Provide the [X, Y] coordinate of the cell's center where the given text is located.  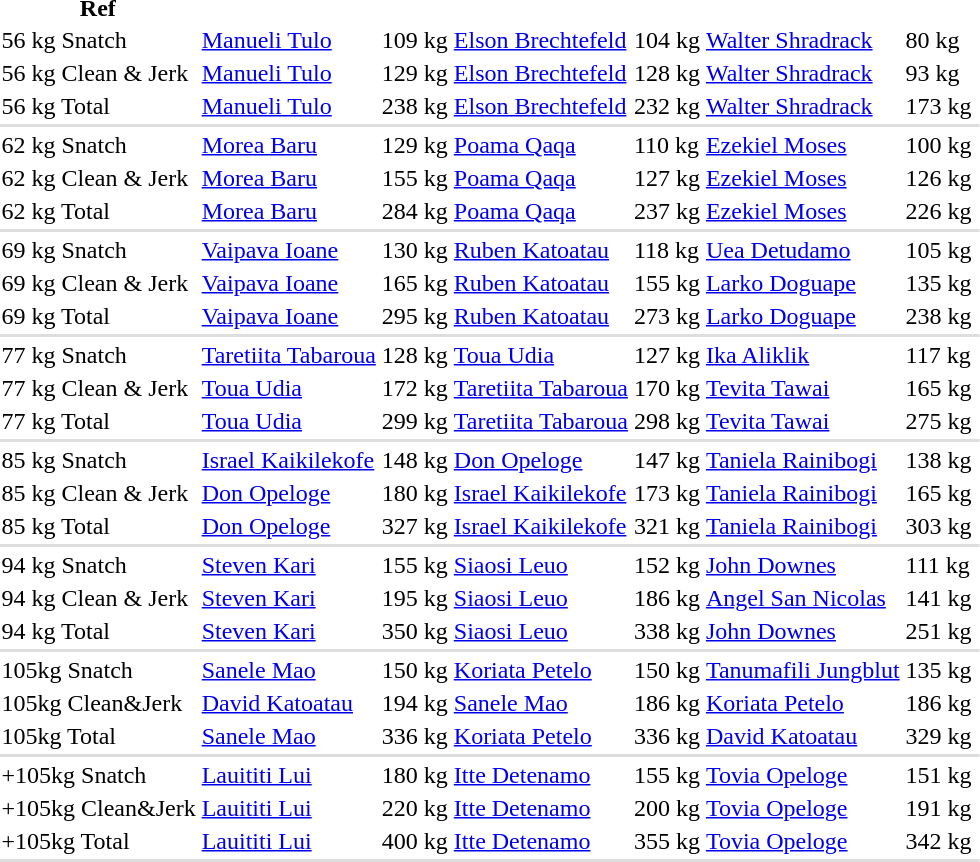
275 kg [938, 421]
105kg Snatch [98, 670]
85 kg Total [98, 526]
126 kg [938, 178]
105kg Clean&Jerk [98, 703]
200 kg [666, 808]
104 kg [666, 40]
327 kg [414, 526]
273 kg [666, 316]
69 kg Snatch [98, 250]
+105kg Clean&Jerk [98, 808]
138 kg [938, 460]
Angel San Nicolas [802, 598]
80 kg [938, 40]
85 kg Snatch [98, 460]
355 kg [666, 841]
195 kg [414, 598]
141 kg [938, 598]
Ika Aliklik [802, 355]
77 kg Snatch [98, 355]
220 kg [414, 808]
232 kg [666, 106]
69 kg Clean & Jerk [98, 283]
93 kg [938, 73]
109 kg [414, 40]
111 kg [938, 565]
170 kg [666, 388]
172 kg [414, 388]
Tanumafili Jungblut [802, 670]
130 kg [414, 250]
329 kg [938, 736]
148 kg [414, 460]
56 kg Clean & Jerk [98, 73]
338 kg [666, 631]
400 kg [414, 841]
85 kg Clean & Jerk [98, 493]
100 kg [938, 145]
77 kg Clean & Jerk [98, 388]
69 kg Total [98, 316]
62 kg Clean & Jerk [98, 178]
191 kg [938, 808]
105kg Total [98, 736]
77 kg Total [98, 421]
62 kg Snatch [98, 145]
295 kg [414, 316]
110 kg [666, 145]
56 kg Total [98, 106]
94 kg Total [98, 631]
+105kg Snatch [98, 775]
151 kg [938, 775]
152 kg [666, 565]
118 kg [666, 250]
321 kg [666, 526]
Uea Detudamo [802, 250]
105 kg [938, 250]
342 kg [938, 841]
62 kg Total [98, 211]
237 kg [666, 211]
94 kg Clean & Jerk [98, 598]
303 kg [938, 526]
298 kg [666, 421]
350 kg [414, 631]
194 kg [414, 703]
251 kg [938, 631]
299 kg [414, 421]
147 kg [666, 460]
117 kg [938, 355]
284 kg [414, 211]
56 kg Snatch [98, 40]
+105kg Total [98, 841]
94 kg Snatch [98, 565]
226 kg [938, 211]
